Output the (x, y) coordinate of the center of the cell containing the given text.  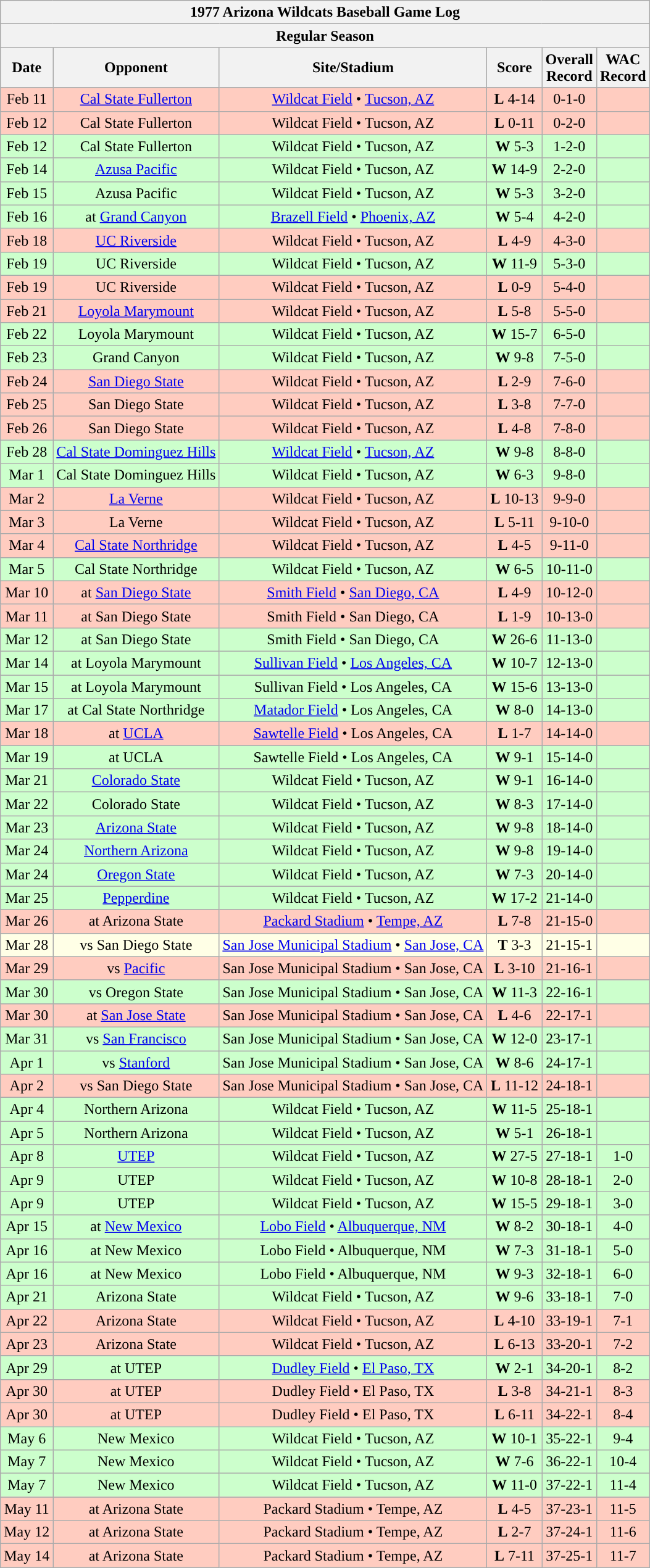
16-14-0 (569, 781)
Feb 26 (27, 428)
7-2 (623, 1344)
Regular Season (325, 36)
vs Stanford (136, 1062)
Mar 18 (27, 734)
vs Oregon State (136, 992)
9-4 (623, 1438)
10-13-0 (569, 616)
10-4 (623, 1462)
W 15-5 (515, 1203)
11-5 (623, 1509)
4-0 (623, 1227)
OverallRecord (569, 68)
0-2-0 (569, 123)
11-4 (623, 1485)
Feb 16 (27, 217)
24-17-1 (569, 1062)
Feb 18 (27, 240)
Site/Stadium (353, 68)
W 14-9 (515, 170)
L 2-9 (515, 381)
6-5-0 (569, 334)
21-15-1 (569, 945)
W 11-9 (515, 263)
Mar 15 (27, 687)
Apr 29 (27, 1367)
Apr 5 (27, 1133)
W 5-1 (515, 1133)
Apr 21 (27, 1297)
Feb 24 (27, 381)
37-25-1 (569, 1556)
May 12 (27, 1532)
W 15-6 (515, 687)
25-18-1 (569, 1110)
W 27-5 (515, 1156)
Apr 23 (27, 1344)
4-3-0 (569, 240)
L 6-13 (515, 1344)
L 1-7 (515, 734)
vs Pacific (136, 968)
L 4-14 (515, 99)
Mar 19 (27, 757)
Feb 15 (27, 193)
3-2-0 (569, 193)
W 15-7 (515, 334)
27-18-1 (569, 1156)
W 8-6 (515, 1062)
Apr 2 (27, 1086)
18-14-0 (569, 828)
Apr 15 (27, 1227)
Mar 17 (27, 710)
3-0 (623, 1203)
1-0 (623, 1156)
L 5-8 (515, 310)
W 6-3 (515, 475)
Oregon State (136, 874)
22-17-1 (569, 1015)
8-2 (623, 1367)
W 7-6 (515, 1462)
L 5-11 (515, 522)
Mar 21 (27, 781)
Apr 22 (27, 1321)
Feb 28 (27, 452)
Mar 1 (27, 475)
9-10-0 (569, 522)
Mar 14 (27, 663)
33-18-1 (569, 1297)
W 17-2 (515, 898)
7-0 (623, 1297)
Mar 28 (27, 945)
8-3 (623, 1391)
L 4-10 (515, 1321)
Matador Field • Los Angeles, CA (353, 710)
5-3-0 (569, 263)
Mar 31 (27, 1039)
WACRecord (623, 68)
10-11-0 (569, 569)
5-0 (623, 1250)
34-21-1 (569, 1391)
Grand Canyon (136, 358)
Mar 2 (27, 499)
11-6 (623, 1532)
10-12-0 (569, 592)
7-8-0 (569, 428)
W 6-5 (515, 569)
Feb 22 (27, 334)
37-24-1 (569, 1532)
32-18-1 (569, 1274)
W 8-0 (515, 710)
7-5-0 (569, 358)
W 12-0 (515, 1039)
7-7-0 (569, 405)
17-14-0 (569, 804)
9-11-0 (569, 545)
Mar 22 (27, 804)
Feb 11 (27, 99)
L 3-10 (515, 968)
L 0-11 (515, 123)
Feb 14 (27, 170)
23-17-1 (569, 1039)
7-1 (623, 1321)
21-16-1 (569, 968)
8-8-0 (569, 452)
Score (515, 68)
36-22-1 (569, 1462)
L 7-11 (515, 1556)
L 4-6 (515, 1015)
1-2-0 (569, 146)
22-16-1 (569, 992)
Pepperdine (136, 898)
Feb 23 (27, 358)
12-13-0 (569, 663)
W 10-1 (515, 1438)
14-13-0 (569, 710)
2-2-0 (569, 170)
May 11 (27, 1509)
5-4-0 (569, 287)
W 9-3 (515, 1274)
Mar 4 (27, 545)
May 6 (27, 1438)
L 10-13 (515, 499)
at San Jose State (136, 1015)
26-18-1 (569, 1133)
15-14-0 (569, 757)
6-0 (623, 1274)
T 3-3 (515, 945)
9-8-0 (569, 475)
L 11-12 (515, 1086)
2-0 (623, 1180)
L 2-7 (515, 1532)
Apr 8 (27, 1156)
W 5-4 (515, 217)
W 11-0 (515, 1485)
37-23-1 (569, 1509)
Mar 10 (27, 592)
W 11-3 (515, 992)
W 8-2 (515, 1227)
W 2-1 (515, 1367)
Date (27, 68)
24-18-1 (569, 1086)
8-4 (623, 1414)
9-9-0 (569, 499)
21-15-0 (569, 921)
37-22-1 (569, 1485)
Mar 23 (27, 828)
34-20-1 (569, 1367)
W 10-7 (515, 663)
May 14 (27, 1556)
L 1-9 (515, 616)
Apr 4 (27, 1110)
at Grand Canyon (136, 217)
11-7 (623, 1556)
28-18-1 (569, 1180)
33-19-1 (569, 1321)
13-13-0 (569, 687)
Mar 11 (27, 616)
L 0-9 (515, 287)
Feb 25 (27, 405)
0-1-0 (569, 99)
Mar 29 (27, 968)
L 7-8 (515, 921)
1977 Arizona Wildcats Baseball Game Log (325, 12)
31-18-1 (569, 1250)
Mar 26 (27, 921)
11-13-0 (569, 639)
L 4-8 (515, 428)
W 11-5 (515, 1110)
21-14-0 (569, 898)
30-18-1 (569, 1227)
W 10-8 (515, 1180)
at Cal State Northridge (136, 710)
W 8-3 (515, 804)
34-22-1 (569, 1414)
Feb 21 (27, 310)
Mar 25 (27, 898)
19-14-0 (569, 851)
W 9-6 (515, 1297)
35-22-1 (569, 1438)
20-14-0 (569, 874)
W 26-6 (515, 639)
29-18-1 (569, 1203)
7-6-0 (569, 381)
5-5-0 (569, 310)
Opponent (136, 68)
Apr 1 (27, 1062)
Mar 12 (27, 639)
L 6-11 (515, 1414)
33-20-1 (569, 1344)
Mar 5 (27, 569)
14-14-0 (569, 734)
4-2-0 (569, 217)
vs San Francisco (136, 1039)
Brazell Field • Phoenix, AZ (353, 217)
Mar 3 (27, 522)
